Identify which cell holds the provided text, then report its [x, y] central coordinate. 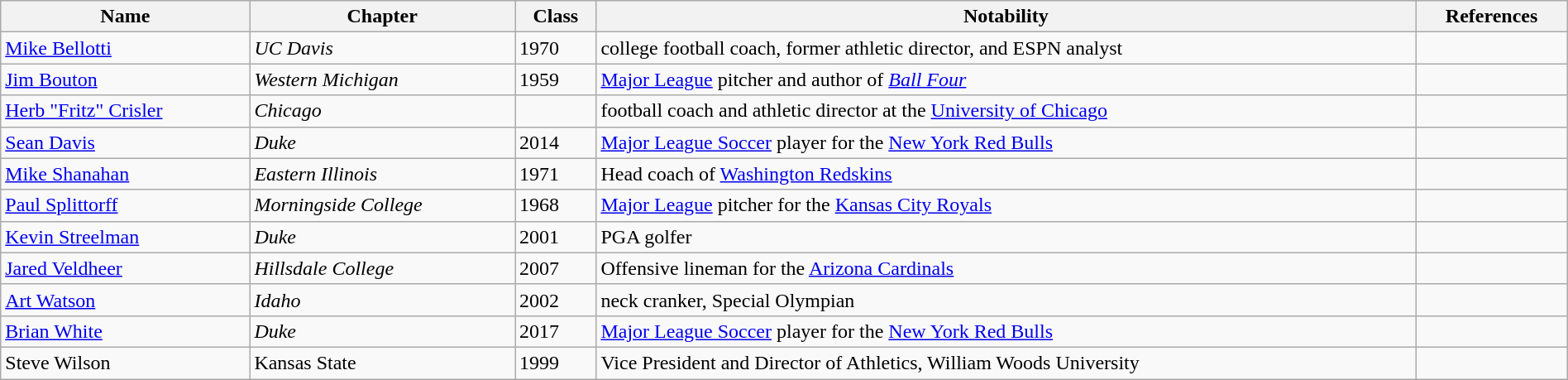
Kevin Streelman [126, 237]
Steve Wilson [126, 363]
Paul Splittorff [126, 205]
Hillsdale College [382, 268]
Mike Shanahan [126, 174]
Chapter [382, 17]
2017 [556, 331]
Morningside College [382, 205]
UC Davis [382, 48]
Herb "Fritz" Crisler [126, 111]
football coach and athletic director at the University of Chicago [1006, 111]
Art Watson [126, 300]
Kansas State [382, 363]
2002 [556, 300]
Sean Davis [126, 142]
Name [126, 17]
Brian White [126, 331]
Class [556, 17]
1999 [556, 363]
college football coach, former athletic director, and ESPN analyst [1006, 48]
Western Michigan [382, 79]
1970 [556, 48]
Idaho [382, 300]
Eastern Illinois [382, 174]
Major League pitcher for the Kansas City Royals [1006, 205]
2014 [556, 142]
References [1492, 17]
1971 [556, 174]
Jared Veldheer [126, 268]
Mike Bellotti [126, 48]
PGA golfer [1006, 237]
Head coach of Washington Redskins [1006, 174]
Chicago [382, 111]
2001 [556, 237]
Offensive lineman for the Arizona Cardinals [1006, 268]
1959 [556, 79]
Major League pitcher and author of Ball Four [1006, 79]
neck cranker, Special Olympian [1006, 300]
Jim Bouton [126, 79]
1968 [556, 205]
2007 [556, 268]
Notability [1006, 17]
Vice President and Director of Athletics, William Woods University [1006, 363]
